From the cell containing the given text, extract its center point as [x, y] coordinate. 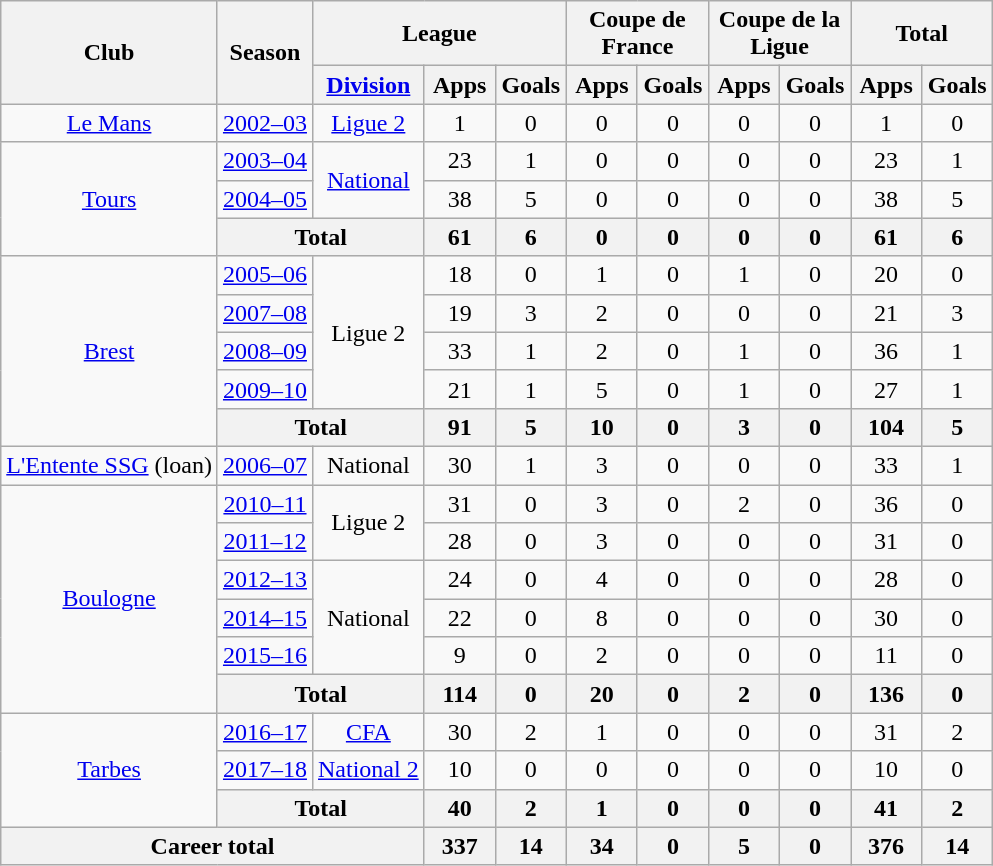
2014–15 [264, 618]
2015–16 [264, 656]
2006–07 [264, 465]
40 [460, 808]
CFA [368, 732]
Brest [110, 351]
Boulogne [110, 598]
2005–06 [264, 275]
Career total [212, 846]
Le Mans [110, 123]
18 [460, 275]
4 [602, 580]
Season [264, 52]
L'Entente SSG (loan) [110, 465]
Coupe de la Ligue [779, 34]
11 [886, 656]
27 [886, 389]
9 [460, 656]
19 [460, 313]
2003–04 [264, 161]
136 [886, 694]
Tours [110, 199]
2012–13 [264, 580]
2007–08 [264, 313]
22 [460, 618]
2009–10 [264, 389]
41 [886, 808]
91 [460, 427]
34 [602, 846]
337 [460, 846]
Division [368, 85]
2016–17 [264, 732]
2017–18 [264, 770]
League [439, 34]
8 [602, 618]
Coupe de France [637, 34]
114 [460, 694]
2010–11 [264, 503]
National 2 [368, 770]
Tarbes [110, 770]
24 [460, 580]
104 [886, 427]
2008–09 [264, 351]
2011–12 [264, 542]
376 [886, 846]
Club [110, 52]
2002–03 [264, 123]
2004–05 [264, 199]
